Find where the given text appears and provide that cell's center as (X, Y) coordinate. 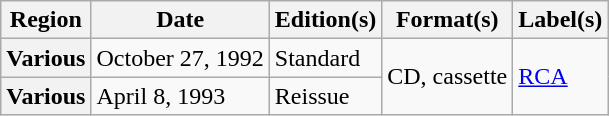
April 8, 1993 (180, 96)
Edition(s) (325, 20)
Format(s) (448, 20)
Label(s) (560, 20)
Standard (325, 58)
October 27, 1992 (180, 58)
RCA (560, 77)
Reissue (325, 96)
Date (180, 20)
Region (46, 20)
CD, cassette (448, 77)
